Pinpoint the cell where the given text exists, returning its (X, Y) midpoint coordinate. 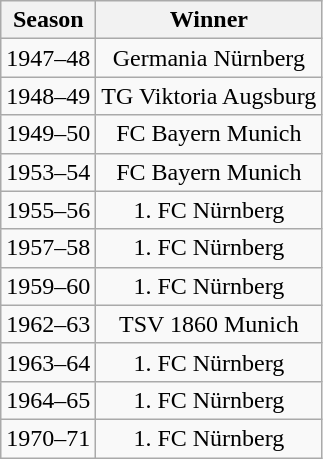
1970–71 (48, 438)
1964–65 (48, 400)
1953–54 (48, 172)
TSV 1860 Munich (209, 324)
Germania Nürnberg (209, 58)
1949–50 (48, 134)
1962–63 (48, 324)
1957–58 (48, 248)
Winner (209, 20)
1959–60 (48, 286)
Season (48, 20)
1947–48 (48, 58)
TG Viktoria Augsburg (209, 96)
1963–64 (48, 362)
1955–56 (48, 210)
1948–49 (48, 96)
